Return the (X, Y) coordinate for the center point of the cell that contains the specified text.  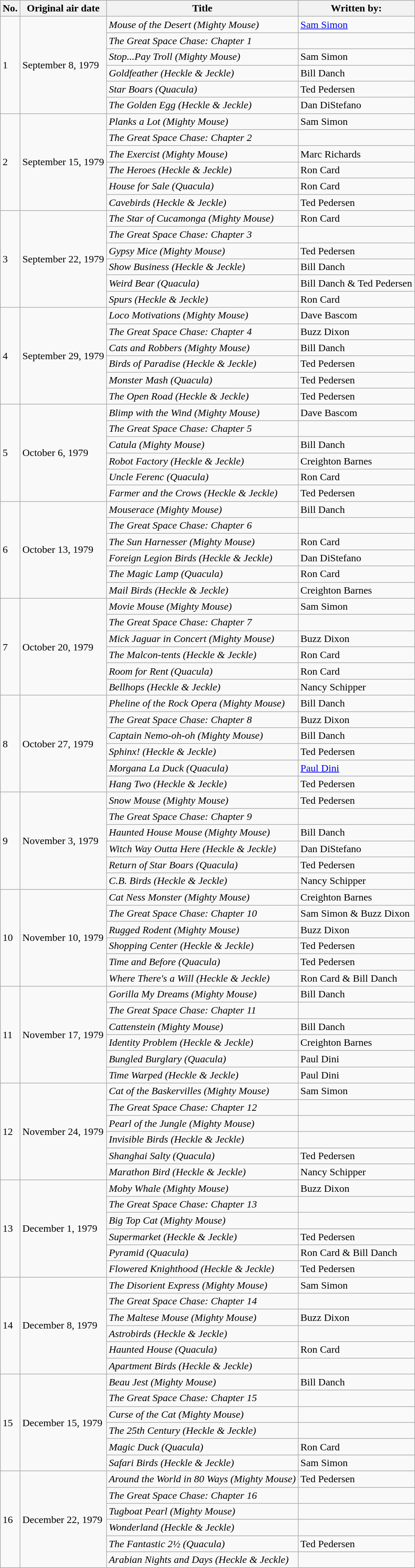
September 29, 1979 (63, 356)
Mick Jaguar in Concert (Mighty Mouse) (202, 639)
Cavebirds (Heckle & Jeckle) (202, 203)
8 (10, 743)
The Great Space Chase: Chapter 2 (202, 138)
13 (10, 1228)
November 24, 1979 (63, 1132)
The Magic Lamp (Quacula) (202, 574)
The Malcon-tents (Heckle & Jeckle) (202, 655)
October 13, 1979 (63, 550)
Haunted House Mouse (Mighty Mouse) (202, 833)
Witch Way Outta Here (Heckle & Jeckle) (202, 849)
Star Boars (Quacula) (202, 89)
The Open Road (Heckle & Jeckle) (202, 396)
Haunted House (Quacula) (202, 1350)
The Golden Egg (Heckle & Jeckle) (202, 105)
Return of Star Boars (Quacula) (202, 865)
December 1, 1979 (63, 1228)
The Great Space Chase: Chapter 7 (202, 622)
November 17, 1979 (63, 1035)
October 27, 1979 (63, 743)
Gypsy Mice (Mighty Mouse) (202, 251)
12 (10, 1132)
Room for Rent (Quacula) (202, 671)
Spurs (Heckle & Jeckle) (202, 299)
Astrobirds (Heckle & Jeckle) (202, 1334)
Magic Duck (Quacula) (202, 1447)
Time Warped (Heckle & Jeckle) (202, 1075)
15 (10, 1422)
4 (10, 356)
Around the World in 80 Ways (Mighty Mouse) (202, 1479)
Hang Two (Heckle & Jeckle) (202, 784)
Pearl of the Jungle (Mighty Mouse) (202, 1123)
November 3, 1979 (63, 841)
September 8, 1979 (63, 65)
Foreign Legion Birds (Heckle & Jeckle) (202, 558)
Moby Whale (Mighty Mouse) (202, 1188)
Shopping Center (Heckle & Jeckle) (202, 946)
Marc Richards (356, 154)
Beau Jest (Mighty Mouse) (202, 1382)
Rugged Rodent (Mighty Mouse) (202, 929)
December 15, 1979 (63, 1422)
11 (10, 1035)
The Great Space Chase: Chapter 4 (202, 332)
Sam Simon & Buzz Dixon (356, 913)
1 (10, 65)
C.B. Birds (Heckle & Jeckle) (202, 881)
10 (10, 937)
The Star of Cucamonga (Mighty Mouse) (202, 219)
No. (10, 8)
Written by: (356, 8)
The 25th Century (Heckle & Jeckle) (202, 1430)
The Great Space Chase: Chapter 10 (202, 913)
The Great Space Chase: Chapter 15 (202, 1398)
The Great Space Chase: Chapter 16 (202, 1495)
Uncle Ferenc (Quacula) (202, 477)
House for Sale (Quacula) (202, 186)
Safari Birds (Heckle & Jeckle) (202, 1463)
The Great Space Chase: Chapter 12 (202, 1107)
The Great Space Chase: Chapter 5 (202, 428)
Curse of the Cat (Mighty Mouse) (202, 1414)
Identity Problem (Heckle & Jeckle) (202, 1043)
The Great Space Chase: Chapter 11 (202, 1011)
September 15, 1979 (63, 162)
Mail Birds (Heckle & Jeckle) (202, 590)
The Heroes (Heckle & Jeckle) (202, 170)
The Sun Harnesser (Mighty Mouse) (202, 542)
Mouse of the Desert (Mighty Mouse) (202, 25)
Robot Factory (Heckle & Jeckle) (202, 461)
The Fantastic 2½ (Quacula) (202, 1544)
Cats and Robbers (Mighty Mouse) (202, 348)
The Great Space Chase: Chapter 9 (202, 816)
The Disorient Express (Mighty Mouse) (202, 1285)
October 6, 1979 (63, 453)
3 (10, 259)
Birds of Paradise (Heckle & Jeckle) (202, 364)
September 22, 1979 (63, 259)
November 10, 1979 (63, 937)
Planks a Lot (Mighty Mouse) (202, 121)
Supermarket (Heckle & Jeckle) (202, 1237)
Gorilla My Dreams (Mighty Mouse) (202, 994)
Captain Nemo-oh-oh (Mighty Mouse) (202, 736)
Catula (Mighty Mouse) (202, 445)
Bellhops (Heckle & Jeckle) (202, 687)
The Great Space Chase: Chapter 1 (202, 41)
Bungled Burglary (Quacula) (202, 1059)
16 (10, 1519)
2 (10, 162)
Loco Motivations (Mighty Mouse) (202, 315)
Big Top Cat (Mighty Mouse) (202, 1220)
The Great Space Chase: Chapter 6 (202, 526)
October 20, 1979 (63, 647)
Mouserace (Mighty Mouse) (202, 510)
Sphinx! (Heckle & Jeckle) (202, 752)
Tugboat Pearl (Mighty Mouse) (202, 1512)
The Great Space Chase: Chapter 13 (202, 1204)
Pyramid (Quacula) (202, 1253)
Apartment Birds (Heckle & Jeckle) (202, 1366)
Morgana La Duck (Quacula) (202, 768)
Blimp with the Wind (Mighty Mouse) (202, 412)
Pheline of the Rock Opera (Mighty Mouse) (202, 703)
7 (10, 647)
Snow Mouse (Mighty Mouse) (202, 800)
Marathon Bird (Heckle & Jeckle) (202, 1172)
Where There's a Will (Heckle & Jeckle) (202, 978)
Time and Before (Quacula) (202, 962)
Shanghai Salty (Quacula) (202, 1156)
Show Business (Heckle & Jeckle) (202, 267)
Invisible Birds (Heckle & Jeckle) (202, 1140)
Farmer and the Crows (Heckle & Jeckle) (202, 493)
December 22, 1979 (63, 1519)
Wonderland (Heckle & Jeckle) (202, 1528)
Stop...Pay Troll (Mighty Mouse) (202, 57)
Cat of the Baskervilles (Mighty Mouse) (202, 1091)
Arabian Nights and Days (Heckle & Jeckle) (202, 1560)
The Maltese Mouse (Mighty Mouse) (202, 1317)
Title (202, 8)
6 (10, 550)
Monster Mash (Quacula) (202, 380)
December 8, 1979 (63, 1326)
The Exercist (Mighty Mouse) (202, 154)
The Great Space Chase: Chapter 3 (202, 235)
Bill Danch & Ted Pedersen (356, 283)
14 (10, 1326)
The Great Space Chase: Chapter 14 (202, 1301)
Cat Ness Monster (Mighty Mouse) (202, 897)
Goldfeather (Heckle & Jeckle) (202, 73)
Cattenstein (Mighty Mouse) (202, 1027)
Weird Bear (Quacula) (202, 283)
The Great Space Chase: Chapter 8 (202, 720)
Flowered Knighthood (Heckle & Jeckle) (202, 1269)
9 (10, 841)
5 (10, 453)
Original air date (63, 8)
Movie Mouse (Mighty Mouse) (202, 606)
